Extract the (x, y) coordinate from the center of the cell holding the provided text.  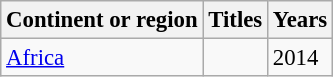
Africa (102, 58)
Titles (236, 20)
2014 (300, 58)
Years (300, 20)
Continent or region (102, 20)
